Determine the (x, y) coordinate at the center of the cell enclosing the given text.  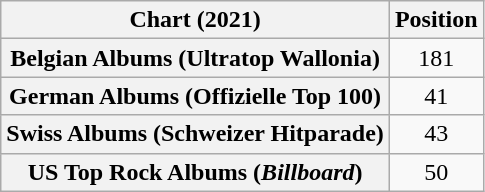
50 (436, 172)
Swiss Albums (Schweizer Hitparade) (196, 134)
German Albums (Offizielle Top 100) (196, 96)
43 (436, 134)
41 (436, 96)
181 (436, 58)
Belgian Albums (Ultratop Wallonia) (196, 58)
US Top Rock Albums (Billboard) (196, 172)
Chart (2021) (196, 20)
Position (436, 20)
